Search for the cell housing the specified text and yield its (X, Y) center coordinate. 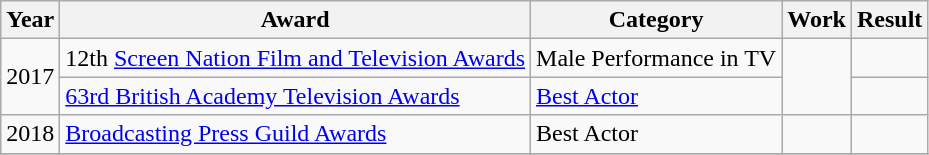
Award (296, 20)
Category (656, 20)
Year (30, 20)
12th Screen Nation Film and Television Awards (296, 58)
Male Performance in TV (656, 58)
63rd British Academy Television Awards (296, 96)
Work (817, 20)
Broadcasting Press Guild Awards (296, 134)
2017 (30, 77)
Result (889, 20)
2018 (30, 134)
